Pinpoint the cell where the given text exists, returning its [x, y] midpoint coordinate. 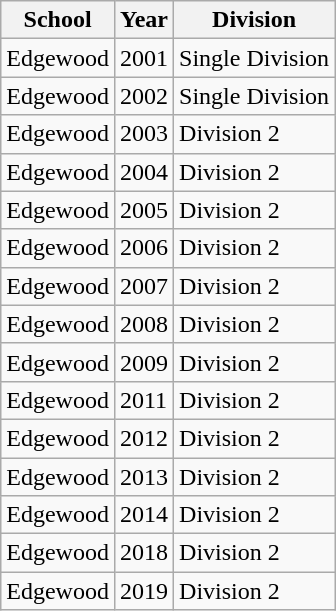
2002 [144, 96]
2001 [144, 58]
2007 [144, 286]
2014 [144, 515]
2003 [144, 134]
2018 [144, 553]
2004 [144, 172]
2011 [144, 400]
2012 [144, 438]
Year [144, 20]
2006 [144, 248]
2005 [144, 210]
2019 [144, 591]
2009 [144, 362]
2008 [144, 324]
Division [254, 20]
2013 [144, 477]
School [58, 20]
